Provide the [X, Y] coordinate of the cell's center where the given text is located.  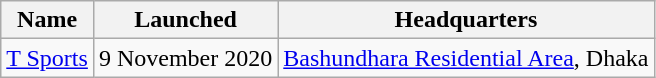
Bashundhara Residential Area, Dhaka [466, 58]
Headquarters [466, 20]
Name [48, 20]
9 November 2020 [185, 58]
Launched [185, 20]
T Sports [48, 58]
